Pinpoint the cell where the given text exists, returning its (X, Y) midpoint coordinate. 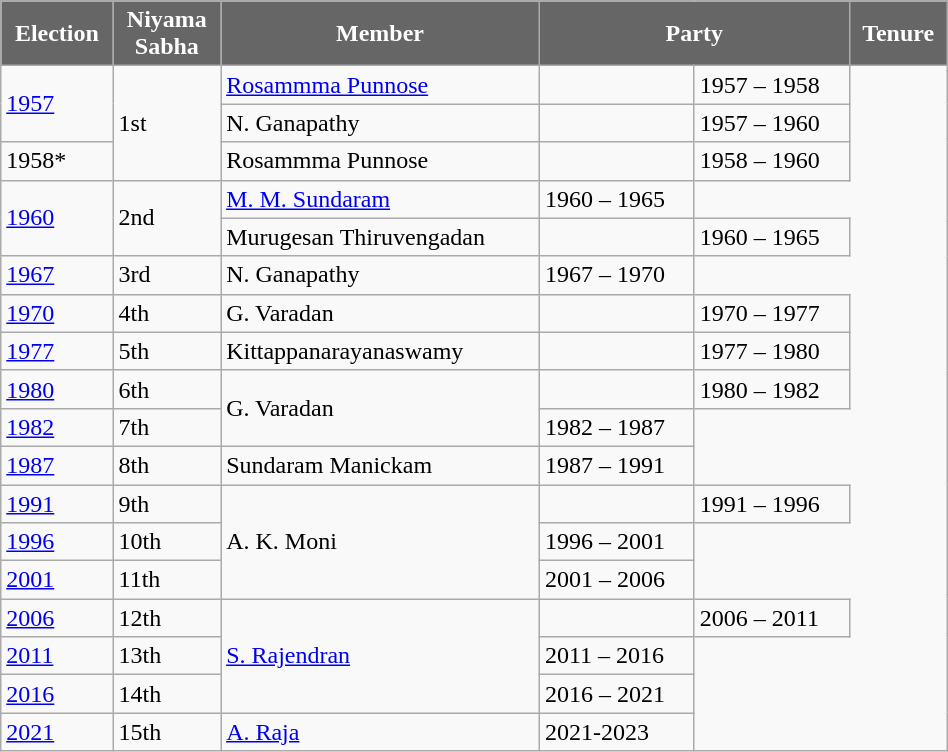
5th (167, 351)
1977 (57, 351)
11th (167, 580)
2011 – 2016 (616, 656)
1980 (57, 389)
1991 (57, 503)
Election (57, 34)
2021 (57, 732)
3rd (167, 275)
2nd (167, 218)
1980 – 1982 (772, 389)
1st (167, 123)
1957 (57, 104)
1958 – 1960 (772, 161)
M. M. Sundaram (380, 199)
Murugesan Thiruvengadan (380, 237)
1991 – 1996 (772, 503)
Kittappanarayanaswamy (380, 351)
1982 (57, 427)
10th (167, 542)
1982 – 1987 (616, 427)
1958* (57, 161)
4th (167, 313)
A. Raja (380, 732)
2006 (57, 618)
2001 (57, 580)
2016 – 2021 (616, 694)
1970 (57, 313)
7th (167, 427)
NiyamaSabha (167, 34)
1957 – 1960 (772, 123)
Member (380, 34)
1960 (57, 218)
2001 – 2006 (616, 580)
12th (167, 618)
8th (167, 465)
1996 – 2001 (616, 542)
Tenure (898, 34)
1987 (57, 465)
1977 – 1980 (772, 351)
Sundaram Manickam (380, 465)
2011 (57, 656)
2021-2023 (616, 732)
2006 – 2011 (772, 618)
1967 (57, 275)
1987 – 1991 (616, 465)
Party (694, 34)
A. K. Moni (380, 541)
1970 – 1977 (772, 313)
1967 – 1970 (616, 275)
2016 (57, 694)
9th (167, 503)
13th (167, 656)
15th (167, 732)
S. Rajendran (380, 656)
14th (167, 694)
1996 (57, 542)
1957 – 1958 (772, 85)
6th (167, 389)
